Determine the (x, y) coordinate at the center of the cell enclosing the given text.  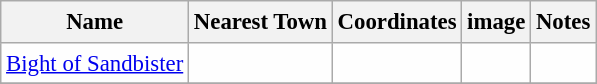
Bight of Sandbister (95, 62)
Name (95, 22)
Nearest Town (261, 22)
image (496, 22)
Notes (564, 22)
Coordinates (397, 22)
